Return the [X, Y] coordinate for the center point of the cell that contains the specified text.  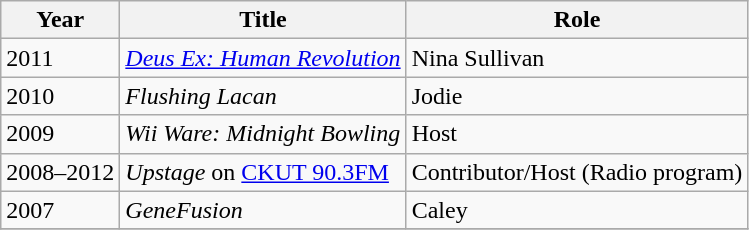
Host [577, 134]
Deus Ex: Human Revolution [263, 58]
GeneFusion [263, 210]
2009 [60, 134]
Upstage on CKUT 90.3FM [263, 172]
Wii Ware: Midnight Bowling [263, 134]
Role [577, 20]
Flushing Lacan [263, 96]
2011 [60, 58]
2007 [60, 210]
2010 [60, 96]
Caley [577, 210]
Year [60, 20]
Title [263, 20]
Jodie [577, 96]
Contributor/Host (Radio program) [577, 172]
2008–2012 [60, 172]
Nina Sullivan [577, 58]
